For the text-containing cell, return its midpoint in [X, Y] coordinate format. 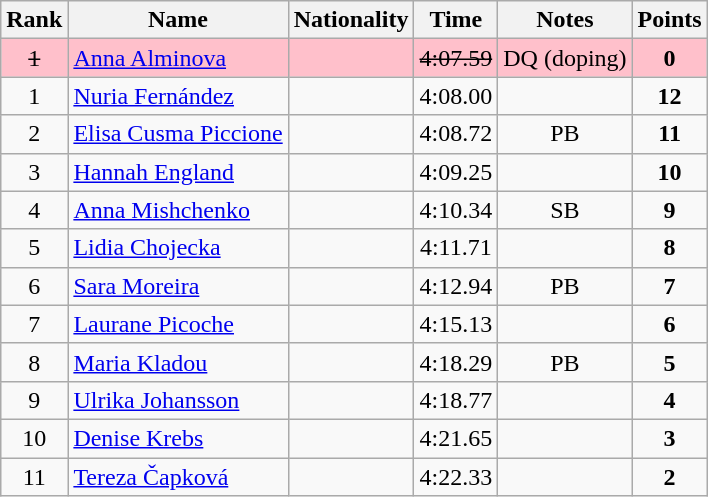
DQ (doping) [565, 58]
4:15.13 [456, 324]
Laurane Picoche [178, 324]
4:21.65 [456, 438]
Sara Moreira [178, 286]
Time [456, 20]
Ulrika Johansson [178, 400]
12 [670, 96]
4:08.00 [456, 96]
Anna Alminova [178, 58]
Maria Kladou [178, 362]
Anna Mishchenko [178, 210]
Denise Krebs [178, 438]
Notes [565, 20]
0 [670, 58]
4:07.59 [456, 58]
Nuria Fernández [178, 96]
SB [565, 210]
4:18.29 [456, 362]
4:11.71 [456, 248]
Name [178, 20]
Hannah England [178, 172]
Points [670, 20]
4:22.33 [456, 477]
Tereza Čapková [178, 477]
Rank [34, 20]
Nationality [351, 20]
4:08.72 [456, 134]
4:12.94 [456, 286]
4:18.77 [456, 400]
Elisa Cusma Piccione [178, 134]
Lidia Chojecka [178, 248]
4:10.34 [456, 210]
4:09.25 [456, 172]
